Scan for the cell matching the given text and deliver its (X, Y) coordinate at center. 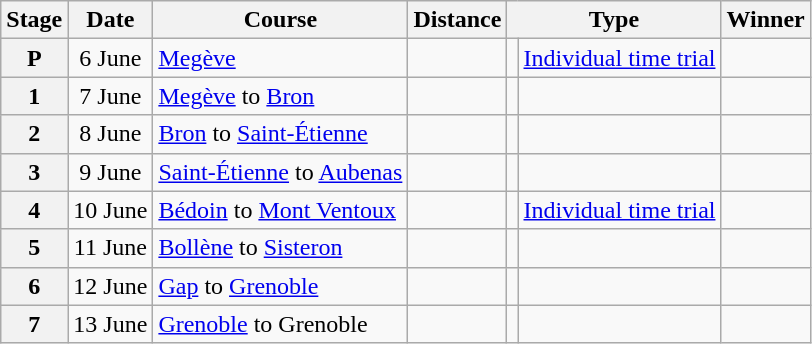
Course (280, 20)
1 (34, 96)
Date (110, 20)
Type (614, 20)
Stage (34, 20)
Distance (458, 20)
6 (34, 286)
5 (34, 248)
7 (34, 324)
13 June (110, 324)
9 June (110, 172)
Bollène to Sisteron (280, 248)
Gap to Grenoble (280, 286)
Megève (280, 58)
6 June (110, 58)
P (34, 58)
Bédoin to Mont Ventoux (280, 210)
Winner (766, 20)
11 June (110, 248)
4 (34, 210)
10 June (110, 210)
2 (34, 134)
12 June (110, 286)
8 June (110, 134)
3 (34, 172)
Saint-Étienne to Aubenas (280, 172)
Megève to Bron (280, 96)
Bron to Saint-Étienne (280, 134)
7 June (110, 96)
Grenoble to Grenoble (280, 324)
